Find where the given text appears and provide that cell's center as (X, Y) coordinate. 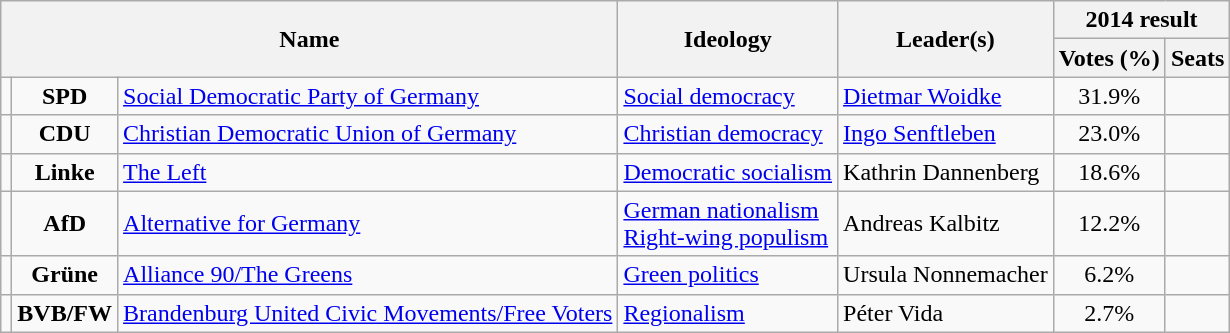
Péter Vida (946, 313)
Ideology (728, 39)
Linke (65, 172)
Votes (%) (1109, 58)
German nationalismRight-wing populism (728, 224)
Leader(s) (946, 39)
Social Democratic Party of Germany (368, 96)
SPD (65, 96)
12.2% (1109, 224)
Brandenburg United Civic Movements/Free Voters (368, 313)
Name (310, 39)
Christian democracy (728, 134)
The Left (368, 172)
6.2% (1109, 275)
23.0% (1109, 134)
AfD (65, 224)
BVB/FW (65, 313)
Democratic socialism (728, 172)
Ursula Nonnemacher (946, 275)
Alliance 90/The Greens (368, 275)
Christian Democratic Union of Germany (368, 134)
Ingo Senftleben (946, 134)
31.9% (1109, 96)
Alternative for Germany (368, 224)
Andreas Kalbitz (946, 224)
2.7% (1109, 313)
Grüne (65, 275)
Regionalism (728, 313)
Dietmar Woidke (946, 96)
Green politics (728, 275)
Kathrin Dannenberg (946, 172)
18.6% (1109, 172)
Social democracy (728, 96)
CDU (65, 134)
2014 result (1142, 20)
Seats (1197, 58)
